Determine the [x, y] coordinate at the center of the cell enclosing the given text.  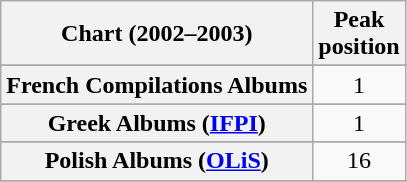
Peakposition [359, 34]
Greek Albums (IFPI) [157, 123]
French Compilations Albums [157, 85]
16 [359, 161]
Polish Albums (OLiS) [157, 161]
Chart (2002–2003) [157, 34]
